Locate the cell with the specified text and output its [x, y] center coordinate. 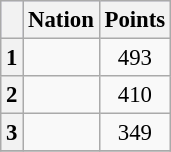
Points [134, 20]
1 [12, 58]
2 [12, 95]
349 [134, 133]
Nation [61, 20]
3 [12, 133]
410 [134, 95]
493 [134, 58]
